Return (x, y) of the center of cell containing provided text 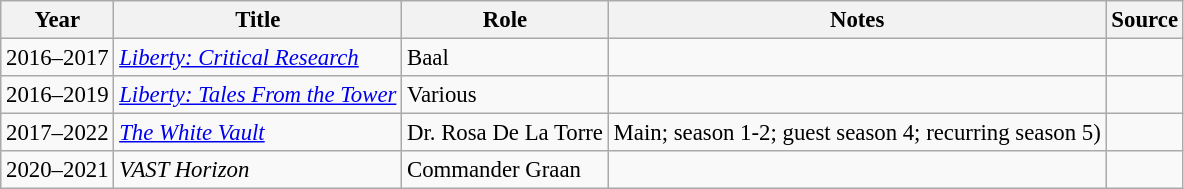
Year (58, 20)
Commander Graan (506, 170)
Source (1144, 20)
Liberty: Tales From the Tower (258, 95)
Main; season 1-2; guest season 4; recurring season 5) (857, 133)
2016–2017 (58, 58)
VAST Horizon (258, 170)
2016–2019 (58, 95)
2017–2022 (58, 133)
Baal (506, 58)
Notes (857, 20)
Title (258, 20)
Liberty: Critical Research (258, 58)
2020–2021 (58, 170)
Various (506, 95)
Dr. Rosa De La Torre (506, 133)
The White Vault (258, 133)
Role (506, 20)
